Scan for the cell matching the given text and deliver its [X, Y] coordinate at center. 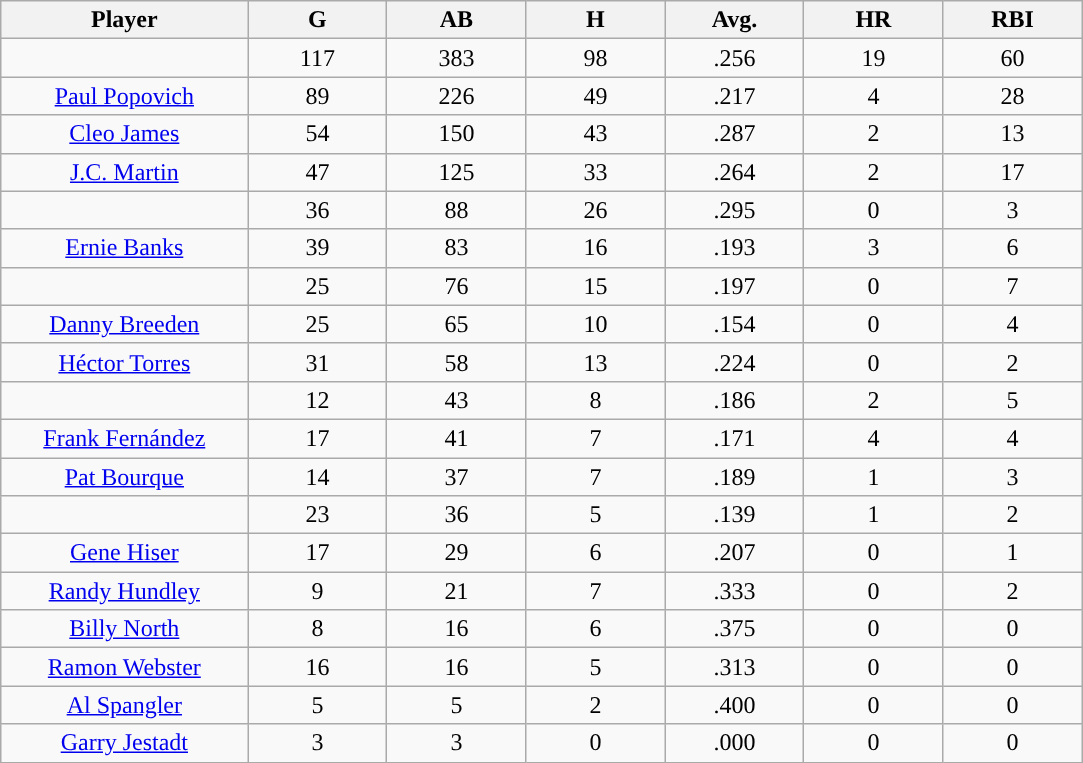
117 [318, 58]
.186 [734, 400]
28 [1012, 96]
9 [318, 591]
.189 [734, 477]
226 [456, 96]
RBI [1012, 20]
.256 [734, 58]
HR [874, 20]
Player [124, 20]
Billy North [124, 629]
41 [456, 438]
Ernie Banks [124, 248]
Cleo James [124, 134]
33 [596, 172]
12 [318, 400]
Al Spangler [124, 705]
.295 [734, 210]
37 [456, 477]
Garry Jestadt [124, 743]
Gene Hiser [124, 553]
Randy Hundley [124, 591]
21 [456, 591]
.193 [734, 248]
31 [318, 362]
65 [456, 324]
150 [456, 134]
23 [318, 515]
Héctor Torres [124, 362]
49 [596, 96]
98 [596, 58]
19 [874, 58]
.400 [734, 705]
76 [456, 286]
89 [318, 96]
15 [596, 286]
.217 [734, 96]
26 [596, 210]
.139 [734, 515]
Ramon Webster [124, 667]
.224 [734, 362]
47 [318, 172]
125 [456, 172]
88 [456, 210]
.207 [734, 553]
29 [456, 553]
83 [456, 248]
14 [318, 477]
58 [456, 362]
G [318, 20]
.287 [734, 134]
383 [456, 58]
Frank Fernández [124, 438]
J.C. Martin [124, 172]
AB [456, 20]
10 [596, 324]
H [596, 20]
Avg. [734, 20]
.197 [734, 286]
.313 [734, 667]
54 [318, 134]
.264 [734, 172]
60 [1012, 58]
Danny Breeden [124, 324]
Paul Popovich [124, 96]
.154 [734, 324]
.171 [734, 438]
39 [318, 248]
.000 [734, 743]
.375 [734, 629]
.333 [734, 591]
Pat Bourque [124, 477]
